Pinpoint the cell where the given text exists, returning its [x, y] midpoint coordinate. 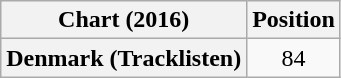
84 [294, 58]
Chart (2016) [124, 20]
Position [294, 20]
Denmark (Tracklisten) [124, 58]
